Capture the cell that displays the provided text and extract its [X, Y] central coordinate. 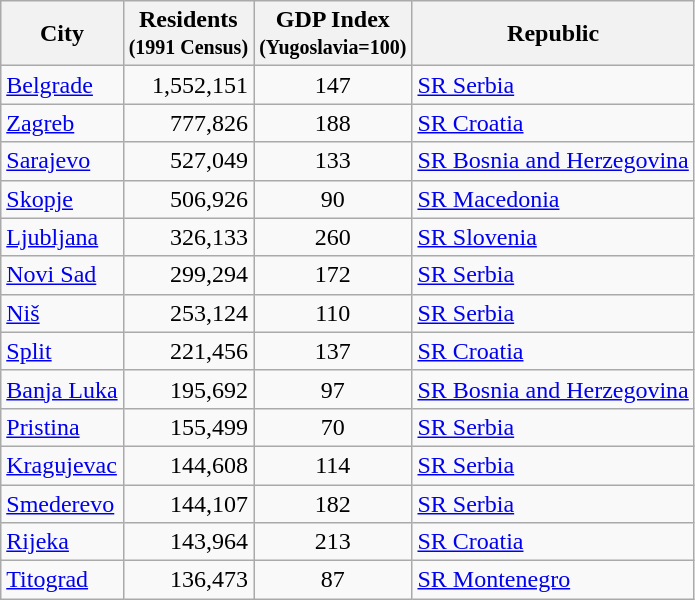
506,926 [188, 199]
Split [62, 351]
87 [333, 580]
213 [333, 542]
137 [333, 351]
Ljubljana [62, 237]
326,133 [188, 237]
114 [333, 465]
Sarajevo [62, 161]
143,964 [188, 542]
GDP Index(Yugoslavia=100) [333, 34]
97 [333, 389]
253,124 [188, 313]
Zagreb [62, 123]
144,608 [188, 465]
1,552,151 [188, 85]
Belgrade [62, 85]
172 [333, 275]
260 [333, 237]
SR Montenegro [553, 580]
Skopje [62, 199]
Banja Luka [62, 389]
City [62, 34]
777,826 [188, 123]
Kragujevac [62, 465]
70 [333, 427]
SR Macedonia [553, 199]
Republic [553, 34]
110 [333, 313]
195,692 [188, 389]
SR Slovenia [553, 237]
188 [333, 123]
Pristina [62, 427]
221,456 [188, 351]
Rijeka [62, 542]
Titograd [62, 580]
527,049 [188, 161]
182 [333, 503]
299,294 [188, 275]
Residents(1991 Census) [188, 34]
Smederevo [62, 503]
90 [333, 199]
136,473 [188, 580]
Novi Sad [62, 275]
133 [333, 161]
155,499 [188, 427]
144,107 [188, 503]
147 [333, 85]
Niš [62, 313]
